Pinpoint the cell where the given text exists, returning its [X, Y] midpoint coordinate. 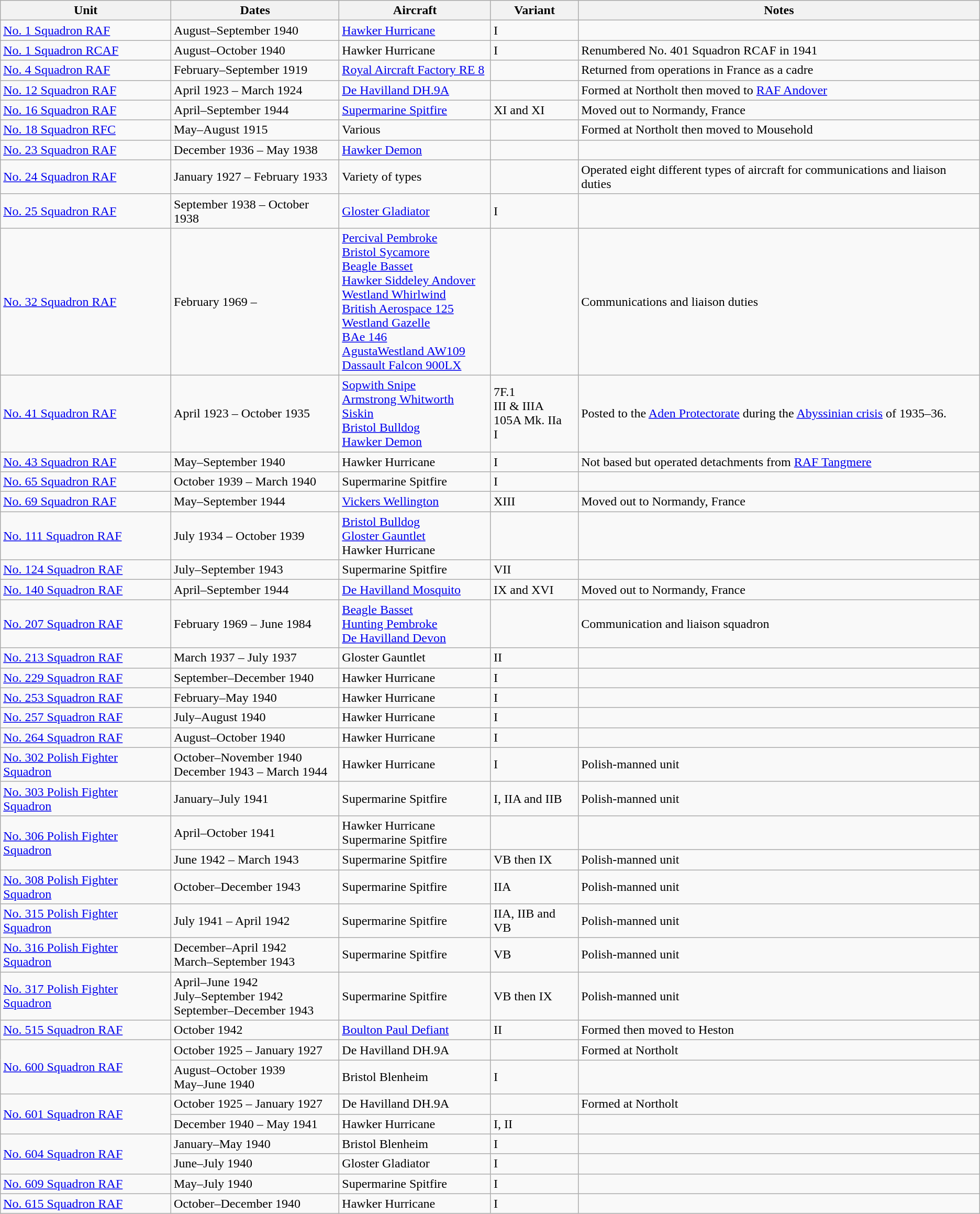
May–August 1915 [255, 130]
October–December 1940 [255, 1204]
No. 315 Polish Fighter Squadron [86, 921]
No. 124 Squadron RAF [86, 570]
September 1938 – October 1938 [255, 211]
Returned from operations in France as a cadre [779, 70]
January–May 1940 [255, 1144]
October–November 1940December 1943 – March 1944 [255, 765]
I, IIA and IIB [534, 798]
January–July 1941 [255, 798]
Dates [255, 10]
April 1923 – March 1924 [255, 90]
No. 303 Polish Fighter Squadron [86, 798]
Operated eight different types of aircraft for communications and liaison duties [779, 177]
No. 69 Squadron RAF [86, 502]
July–September 1943 [255, 570]
No. 111 Squadron RAF [86, 536]
IIA [534, 886]
August–September 1940 [255, 30]
Various [415, 130]
February–May 1940 [255, 698]
Vickers Wellington [415, 502]
No. 32 Squadron RAF [86, 302]
No. 302 Polish Fighter Squadron [86, 765]
No. 601 Squadron RAF [86, 1114]
No. 229 Squadron RAF [86, 678]
IX and XVI [534, 590]
December 1936 – May 1938 [255, 150]
No. 213 Squadron RAF [86, 658]
No. 25 Squadron RAF [86, 211]
No. 1 Squadron RCAF [86, 50]
Formed at Northolt then moved to RAF Andover [779, 90]
Beagle BassetHunting PembrokeDe Havilland Devon [415, 624]
No. 140 Squadron RAF [86, 590]
April–June 1942July–September 1942September–December 1943 [255, 996]
February–September 1919 [255, 70]
Not based but operated detachments from RAF Tangmere [779, 461]
July–August 1940 [255, 718]
No. 18 Squadron RFC [86, 130]
VII [534, 570]
March 1937 – July 1937 [255, 658]
IIA, IIB and VB [534, 921]
Formed at Northolt then moved to Mousehold [779, 130]
Gloster Gauntlet [415, 658]
No. 600 Squadron RAF [86, 1067]
XI and XI [534, 110]
September–December 1940 [255, 678]
Notes [779, 10]
Unit [86, 10]
Royal Aircraft Factory RE 8 [415, 70]
Communication and liaison squadron [779, 624]
No. 1 Squadron RAF [86, 30]
October–December 1943 [255, 886]
No. 264 Squadron RAF [86, 737]
No. 317 Polish Fighter Squadron [86, 996]
No. 308 Polish Fighter Squadron [86, 886]
July 1934 – October 1939 [255, 536]
Aircraft [415, 10]
February 1969 – June 1984 [255, 624]
July 1941 – April 1942 [255, 921]
XIII [534, 502]
May–July 1940 [255, 1184]
August–October 1939May–June 1940 [255, 1077]
June 1942 – March 1943 [255, 859]
Formed then moved to Heston [779, 1030]
No. 253 Squadron RAF [86, 698]
February 1969 – [255, 302]
No. 43 Squadron RAF [86, 461]
Posted to the Aden Protectorate during the Abyssinian crisis of 1935–36. [779, 413]
December–April 1942March–September 1943 [255, 955]
Boulton Paul Defiant [415, 1030]
No. 24 Squadron RAF [86, 177]
No. 207 Squadron RAF [86, 624]
No. 12 Squadron RAF [86, 90]
Bristol BulldogGloster GauntletHawker Hurricane [415, 536]
October 1939 – March 1940 [255, 482]
No. 316 Polish Fighter Squadron [86, 955]
No. 23 Squadron RAF [86, 150]
De Havilland Mosquito [415, 590]
Variant [534, 10]
Sopwith SnipeArmstrong Whitworth SiskinBristol BulldogHawker Demon [415, 413]
No. 4 Squadron RAF [86, 70]
No. 65 Squadron RAF [86, 482]
No. 515 Squadron RAF [86, 1030]
Communications and liaison duties [779, 302]
Renumbered No. 401 Squadron RCAF in 1941 [779, 50]
No. 609 Squadron RAF [86, 1184]
October 1942 [255, 1030]
January 1927 – February 1933 [255, 177]
I, II [534, 1124]
June–July 1940 [255, 1164]
No. 16 Squadron RAF [86, 110]
Hawker Demon [415, 150]
No. 257 Squadron RAF [86, 718]
December 1940 – May 1941 [255, 1124]
No. 41 Squadron RAF [86, 413]
No. 615 Squadron RAF [86, 1204]
April 1923 – October 1935 [255, 413]
Variety of types [415, 177]
May–September 1944 [255, 502]
7F.1III & IIIA105A Mk. IIaI [534, 413]
No. 306 Polish Fighter Squadron [86, 842]
No. 604 Squadron RAF [86, 1154]
May–September 1940 [255, 461]
Hawker HurricaneSupermarine Spitfire [415, 833]
VB [534, 955]
April–October 1941 [255, 833]
